Scan for the cell matching the given text and deliver its (X, Y) coordinate at center. 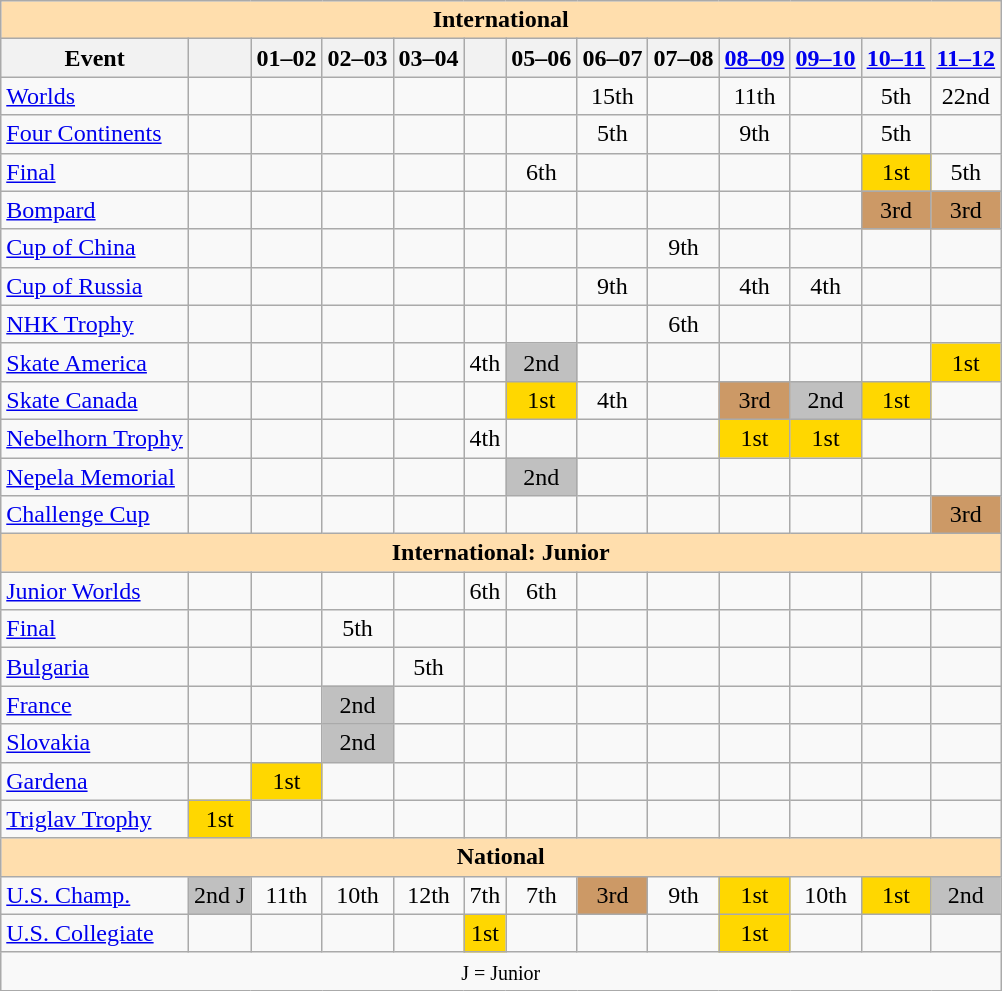
07–08 (684, 58)
Triglav Trophy (95, 819)
09–10 (826, 58)
Skate America (95, 362)
France (95, 705)
U.S. Champ. (95, 895)
NHK Trophy (95, 324)
22nd (966, 96)
Junior Worlds (95, 591)
Nepela Memorial (95, 477)
02–03 (358, 58)
03–04 (428, 58)
J = Junior (501, 971)
08–09 (754, 58)
Challenge Cup (95, 515)
15th (612, 96)
01–02 (286, 58)
Bompard (95, 210)
Four Continents (95, 134)
06–07 (612, 58)
U.S. Collegiate (95, 933)
International (501, 20)
Event (95, 58)
2nd J (219, 895)
International: Junior (501, 553)
Nebelhorn Trophy (95, 438)
11–12 (966, 58)
Skate Canada (95, 400)
12th (428, 895)
Cup of Russia (95, 286)
Worlds (95, 96)
Bulgaria (95, 667)
National (501, 857)
Slovakia (95, 743)
Gardena (95, 781)
10–11 (896, 58)
05–06 (542, 58)
Cup of China (95, 248)
